Capture the cell that displays the provided text and extract its (X, Y) central coordinate. 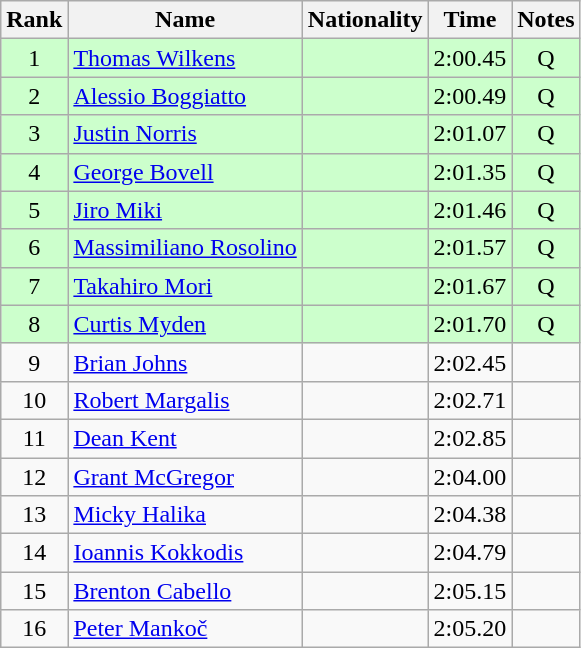
2:01.70 (470, 324)
13 (34, 515)
Brian Johns (185, 362)
2:00.49 (470, 96)
2:05.15 (470, 591)
3 (34, 134)
2:01.46 (470, 210)
12 (34, 477)
2:01.67 (470, 286)
2 (34, 96)
2:02.85 (470, 438)
Nationality (365, 20)
Alessio Boggiatto (185, 96)
George Bovell (185, 172)
2:00.45 (470, 58)
Ioannis Kokkodis (185, 553)
Name (185, 20)
2:01.57 (470, 248)
2:04.79 (470, 553)
2:02.71 (470, 400)
2:05.20 (470, 629)
8 (34, 324)
7 (34, 286)
11 (34, 438)
Micky Halika (185, 515)
9 (34, 362)
Thomas Wilkens (185, 58)
1 (34, 58)
2:04.00 (470, 477)
Jiro Miki (185, 210)
2:01.07 (470, 134)
Justin Norris (185, 134)
Curtis Myden (185, 324)
Rank (34, 20)
2:01.35 (470, 172)
Peter Mankoč (185, 629)
16 (34, 629)
6 (34, 248)
Dean Kent (185, 438)
14 (34, 553)
Notes (546, 20)
Brenton Cabello (185, 591)
Takahiro Mori (185, 286)
Time (470, 20)
15 (34, 591)
Massimiliano Rosolino (185, 248)
4 (34, 172)
2:04.38 (470, 515)
2:02.45 (470, 362)
Grant McGregor (185, 477)
10 (34, 400)
Robert Margalis (185, 400)
5 (34, 210)
